Find where the given text appears and provide that cell's center as (X, Y) coordinate. 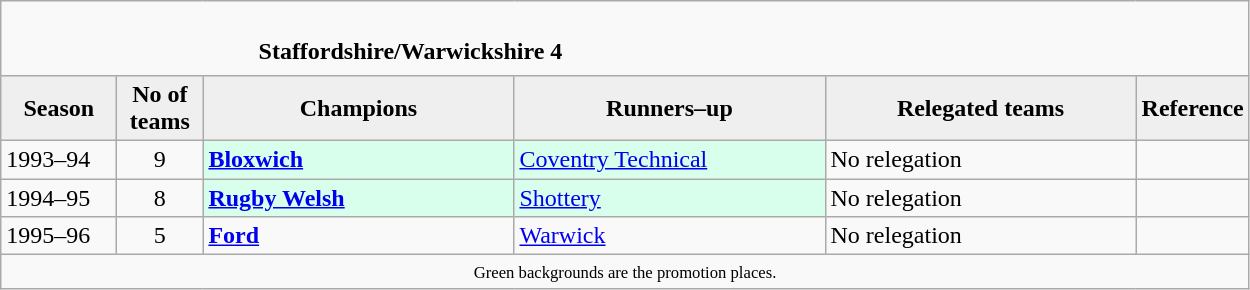
Season (59, 108)
Bloxwich (358, 159)
1995–96 (59, 236)
Reference (1192, 108)
8 (160, 197)
Relegated teams (980, 108)
Shottery (670, 197)
Rugby Welsh (358, 197)
1994–95 (59, 197)
Green backgrounds are the promotion places. (626, 272)
1993–94 (59, 159)
Ford (358, 236)
Warwick (670, 236)
Champions (358, 108)
Runners–up (670, 108)
5 (160, 236)
9 (160, 159)
Coventry Technical (670, 159)
No of teams (160, 108)
